Capture the cell that displays the provided text and extract its [x, y] central coordinate. 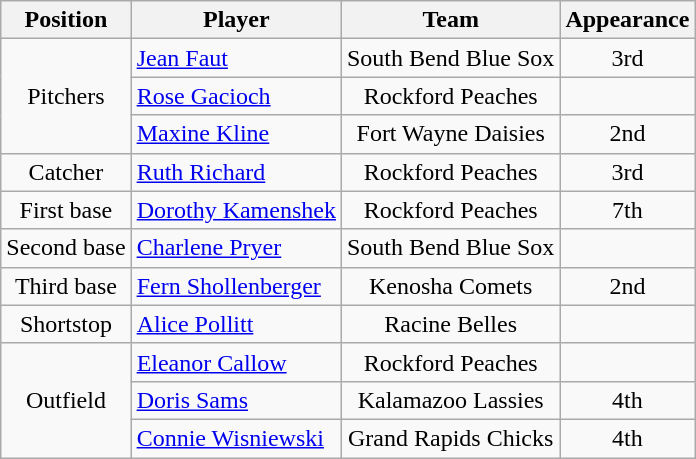
Ruth Richard [236, 172]
Position [66, 20]
Shortstop [66, 324]
Player [236, 20]
Connie Wisniewski [236, 438]
Maxine Kline [236, 134]
Alice Pollitt [236, 324]
Kalamazoo Lassies [450, 400]
Appearance [628, 20]
Fern Shollenberger [236, 286]
Grand Rapids Chicks [450, 438]
Rose Gacioch [236, 96]
Team [450, 20]
Second base [66, 248]
Outfield [66, 400]
7th [628, 210]
Doris Sams [236, 400]
Dorothy Kamenshek [236, 210]
Eleanor Callow [236, 362]
Racine Belles [450, 324]
Kenosha Comets [450, 286]
First base [66, 210]
Catcher [66, 172]
Third base [66, 286]
Fort Wayne Daisies [450, 134]
Charlene Pryer [236, 248]
Jean Faut [236, 58]
Pitchers [66, 96]
